Determine the (x, y) coordinate at the center of the cell enclosing the given text.  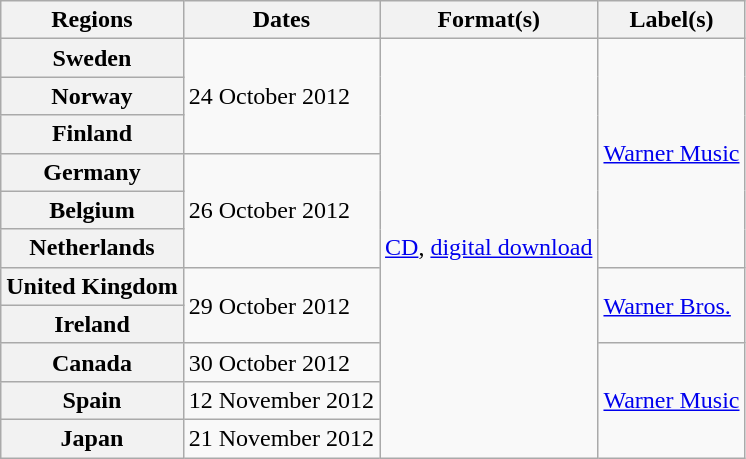
Netherlands (92, 248)
30 October 2012 (281, 362)
Sweden (92, 58)
Norway (92, 96)
12 November 2012 (281, 400)
Germany (92, 172)
Japan (92, 438)
24 October 2012 (281, 96)
Canada (92, 362)
Format(s) (489, 20)
Warner Bros. (672, 305)
United Kingdom (92, 286)
Ireland (92, 324)
Belgium (92, 210)
Spain (92, 400)
CD, digital download (489, 248)
21 November 2012 (281, 438)
Dates (281, 20)
29 October 2012 (281, 305)
Finland (92, 134)
Regions (92, 20)
Label(s) (672, 20)
26 October 2012 (281, 210)
